Search for the cell housing the specified text and yield its [X, Y] center coordinate. 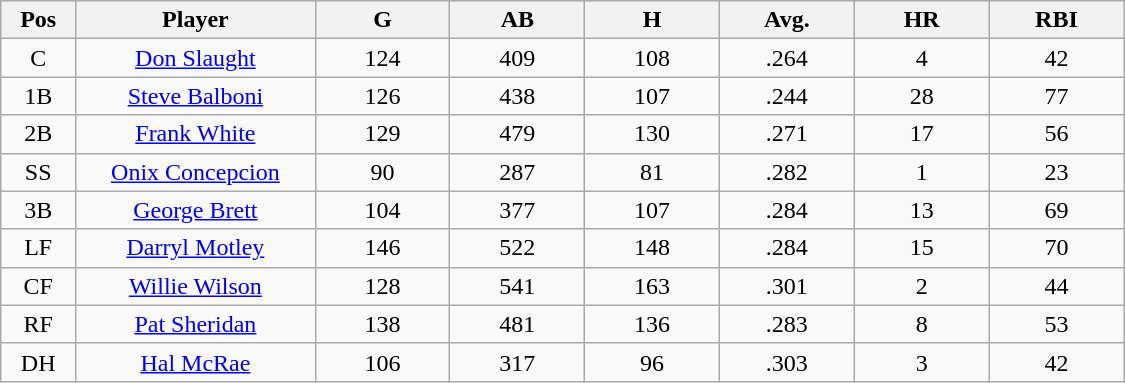
.271 [786, 134]
Hal McRae [196, 362]
CF [38, 286]
28 [922, 96]
RBI [1056, 20]
Steve Balboni [196, 96]
163 [652, 286]
2 [922, 286]
AB [518, 20]
1 [922, 172]
479 [518, 134]
130 [652, 134]
146 [382, 248]
17 [922, 134]
23 [1056, 172]
317 [518, 362]
53 [1056, 324]
13 [922, 210]
C [38, 58]
RF [38, 324]
90 [382, 172]
8 [922, 324]
15 [922, 248]
.303 [786, 362]
1B [38, 96]
.264 [786, 58]
409 [518, 58]
.301 [786, 286]
3 [922, 362]
Don Slaught [196, 58]
377 [518, 210]
77 [1056, 96]
4 [922, 58]
287 [518, 172]
HR [922, 20]
3B [38, 210]
.283 [786, 324]
81 [652, 172]
Darryl Motley [196, 248]
44 [1056, 286]
SS [38, 172]
56 [1056, 134]
Pat Sheridan [196, 324]
108 [652, 58]
Willie Wilson [196, 286]
138 [382, 324]
126 [382, 96]
481 [518, 324]
136 [652, 324]
DH [38, 362]
LF [38, 248]
106 [382, 362]
.282 [786, 172]
522 [518, 248]
Onix Concepcion [196, 172]
2B [38, 134]
69 [1056, 210]
George Brett [196, 210]
Frank White [196, 134]
Pos [38, 20]
96 [652, 362]
438 [518, 96]
128 [382, 286]
148 [652, 248]
.244 [786, 96]
G [382, 20]
70 [1056, 248]
Avg. [786, 20]
104 [382, 210]
541 [518, 286]
124 [382, 58]
H [652, 20]
Player [196, 20]
129 [382, 134]
